Output the [x, y] coordinate of the center of the cell containing the given text.  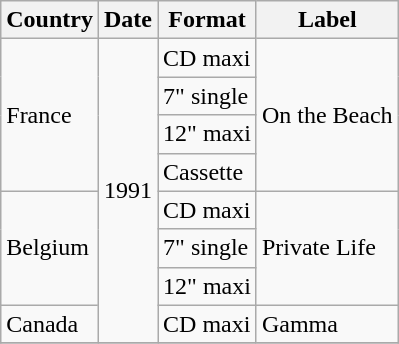
Belgium [50, 248]
Private Life [327, 248]
Gamma [327, 324]
Label [327, 20]
Date [128, 20]
Country [50, 20]
On the Beach [327, 115]
France [50, 115]
Format [208, 20]
Cassette [208, 172]
Canada [50, 324]
1991 [128, 191]
